Scan for the cell matching the given text and deliver its [x, y] coordinate at center. 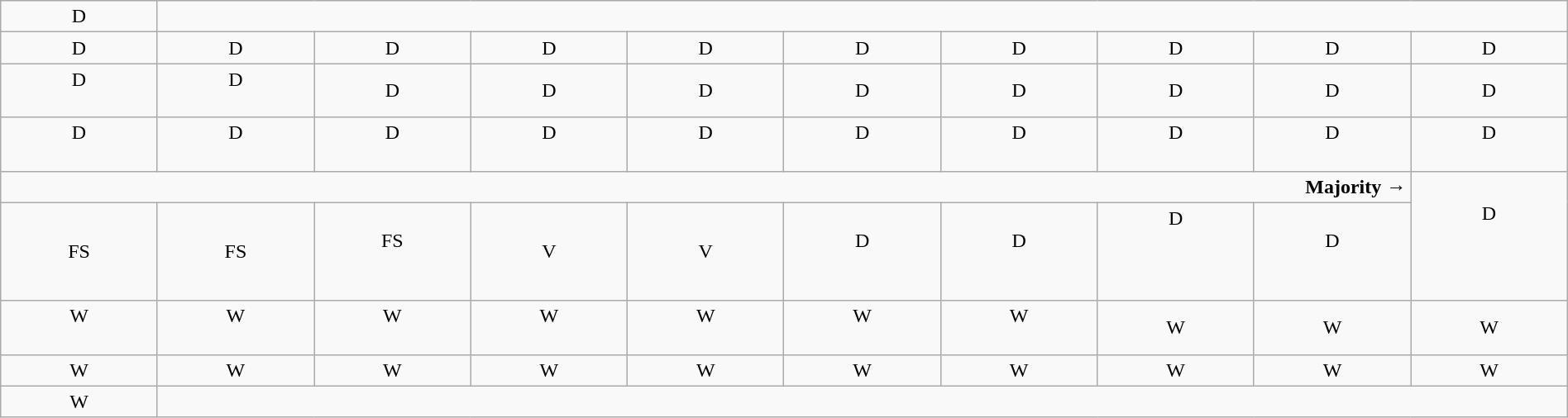
Majority → [706, 187]
